Extract the (x, y) coordinate from the center of the cell holding the provided text.  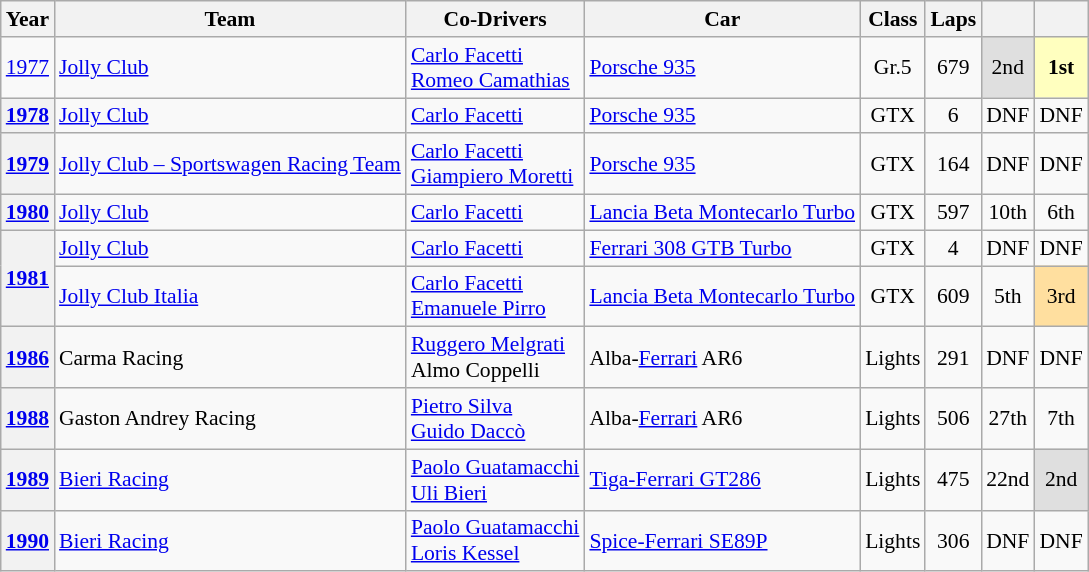
306 (953, 540)
679 (953, 68)
Spice-Ferrari SE89P (722, 540)
6th (1060, 213)
1981 (28, 278)
Ruggero Melgrati Almo Coppelli (496, 358)
506 (953, 418)
1st (1060, 68)
1978 (28, 116)
Carlo Facetti Emanuele Pirro (496, 296)
1990 (28, 540)
Paolo Guatamacchi Loris Kessel (496, 540)
Carma Racing (230, 358)
597 (953, 213)
1986 (28, 358)
Paolo Guatamacchi Uli Bieri (496, 480)
5th (1008, 296)
Gaston Andrey Racing (230, 418)
Gr.5 (892, 68)
Laps (953, 19)
Class (892, 19)
Co-Drivers (496, 19)
6 (953, 116)
4 (953, 248)
Year (28, 19)
1979 (28, 164)
609 (953, 296)
1989 (28, 480)
Jolly Club – Sportswagen Racing Team (230, 164)
Carlo Facetti Romeo Camathias (496, 68)
10th (1008, 213)
1980 (28, 213)
Carlo Facetti Giampiero Moretti (496, 164)
7th (1060, 418)
1977 (28, 68)
1988 (28, 418)
164 (953, 164)
Team (230, 19)
291 (953, 358)
Jolly Club Italia (230, 296)
Pietro Silva Guido Daccò (496, 418)
3rd (1060, 296)
Ferrari 308 GTB Turbo (722, 248)
27th (1008, 418)
Tiga-Ferrari GT286 (722, 480)
22nd (1008, 480)
Car (722, 19)
475 (953, 480)
